Pinpoint the cell where the given text exists, returning its (x, y) midpoint coordinate. 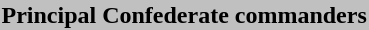
Principal Confederate commanders (184, 15)
